Search for the cell housing the specified text and yield its (X, Y) center coordinate. 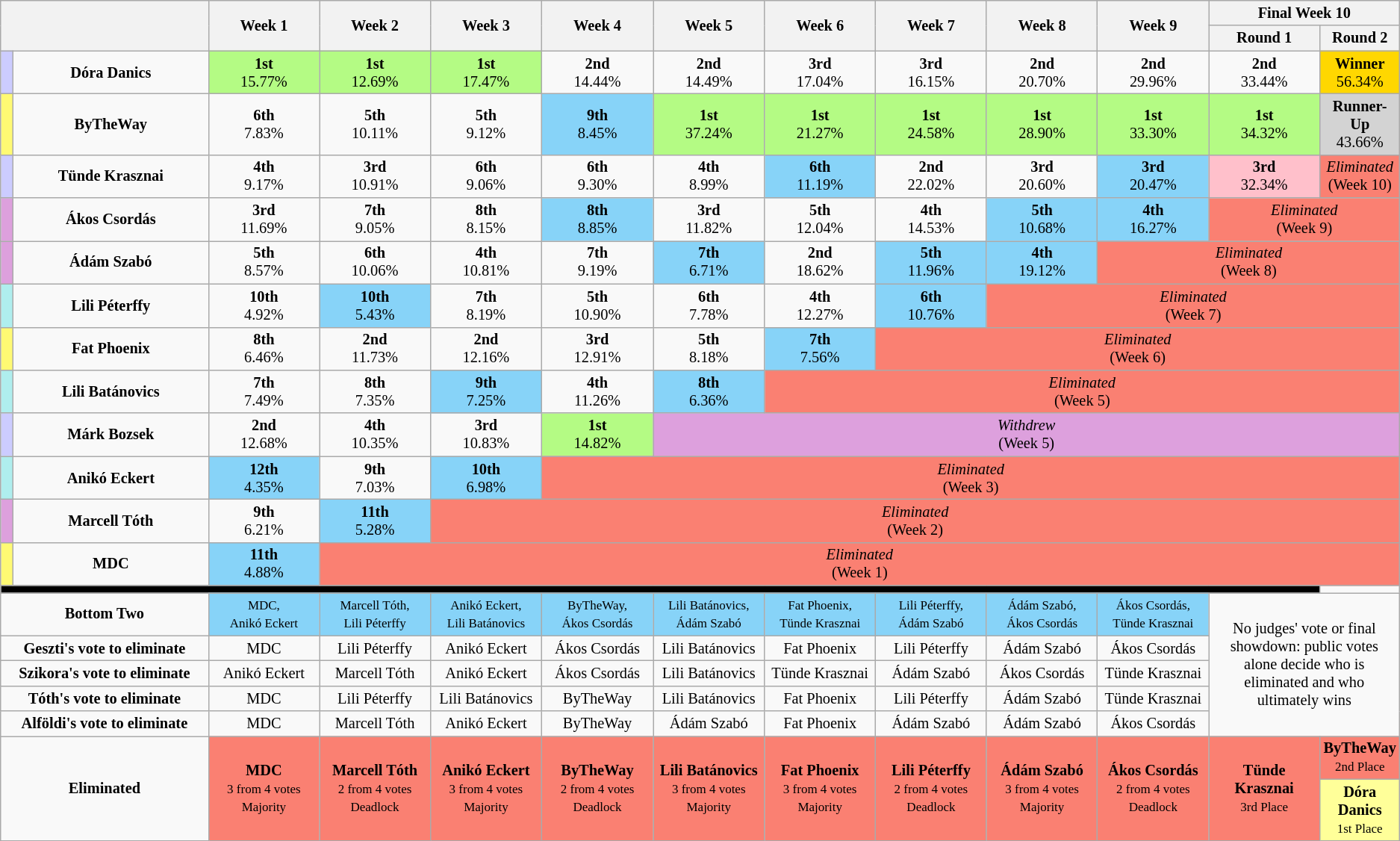
11th4.88% (264, 564)
11th5.28% (375, 521)
Eliminated(Week 3) (971, 478)
10th5.43% (375, 305)
ByTheWay2nd Place (1360, 757)
2nd14.44% (597, 72)
ByTheWay,Ákos Csordás (597, 614)
5th8.18% (709, 349)
3rd16.15% (932, 72)
Geszti's vote to eliminate (105, 648)
3rd11.69% (264, 220)
8th8.15% (485, 220)
3rd10.83% (485, 435)
2nd12.68% (264, 435)
Week 9 (1153, 25)
Week 5 (709, 25)
3rd20.47% (1153, 176)
6th9.06% (485, 176)
5th8.57% (264, 262)
Round 1 (1265, 38)
Eliminated(Week 8) (1248, 262)
MDC3 from 4 votes Majority (264, 787)
Withdrew(Week 5) (1027, 435)
6th9.30% (597, 176)
5th10.68% (1042, 220)
Dóra Danics1st Place (1360, 810)
Fat Phoenix,Tünde Krasznai (820, 614)
Ákos Csordás,Tünde Krasznai (1153, 614)
8th8.85% (597, 220)
Eliminated(Week 9) (1304, 220)
Winner56.34% (1360, 72)
2nd33.44% (1265, 72)
Tóth's vote to eliminate (105, 698)
2nd18.62% (820, 262)
Anikó Eckert,Lili Batánovics (485, 614)
Week 3 (485, 25)
Eliminated(Week 2) (915, 521)
1st12.69% (375, 72)
4th10.81% (485, 262)
Lili Batánovics3 from 4 votes Majority (709, 787)
3rd11.82% (709, 220)
9th7.03% (375, 478)
Szikora's vote to eliminate (105, 673)
Ádám Szabó3 from 4 votes Majority (1042, 787)
Anikó Eckert3 from 4 votes Majority (485, 787)
Eliminated(Week 5) (1083, 391)
5th9.12% (485, 124)
8th7.35% (375, 391)
Eliminated(Week 6) (1138, 349)
2nd11.73% (375, 349)
Dóra Danics (111, 72)
4th10.35% (375, 435)
3rd20.60% (1042, 176)
Final Week 10 (1304, 13)
Week 2 (375, 25)
2nd12.16% (485, 349)
Eliminated(Week 10) (1360, 176)
3rd12.91% (597, 349)
3rd32.34% (1265, 176)
Ádám Szabó,Ákos Csordás (1042, 614)
4th14.53% (932, 220)
1st17.47% (485, 72)
2nd20.70% (1042, 72)
7th6.71% (709, 262)
Alföldi's vote to eliminate (105, 724)
Márk Bozsek (111, 435)
Eliminated(Week 7) (1193, 305)
6th7.78% (709, 305)
6th10.76% (932, 305)
10th4.92% (264, 305)
9th7.25% (485, 391)
Week 4 (597, 25)
7th7.56% (820, 349)
1st24.58% (932, 124)
Lili Péterffy,Ádám Szabó (932, 614)
5th10.90% (597, 305)
3rd10.91% (375, 176)
9th8.45% (597, 124)
2nd29.96% (1153, 72)
7th9.05% (375, 220)
Ákos Csordás2 from 4 votes Deadlock (1153, 787)
1st28.90% (1042, 124)
1st21.27% (820, 124)
1st14.82% (597, 435)
ByTheWay2 from 4 votes Deadlock (597, 787)
6th10.06% (375, 262)
5th10.11% (375, 124)
1st34.32% (1265, 124)
8th6.36% (709, 391)
Bottom Two (105, 614)
No judges' vote or final showdown: public votes alone decide who is eliminated and who ultimately wins (1304, 664)
Fat Phoenix3 from 4 votes Majority (820, 787)
6th11.19% (820, 176)
4th8.99% (709, 176)
7th9.19% (597, 262)
10th6.98% (485, 478)
2nd14.49% (709, 72)
4th12.27% (820, 305)
4th16.27% (1153, 220)
2nd22.02% (932, 176)
5th12.04% (820, 220)
Week 8 (1042, 25)
12th4.35% (264, 478)
Lili Batánovics,Ádám Szabó (709, 614)
1st33.30% (1153, 124)
Week 1 (264, 25)
3rd17.04% (820, 72)
Eliminated(Week 1) (860, 564)
1st15.77% (264, 72)
Week 6 (820, 25)
Marcell Tóth2 from 4 votes Deadlock (375, 787)
9th6.21% (264, 521)
4th11.26% (597, 391)
6th7.83% (264, 124)
Tünde Krasznai3rd Place (1265, 787)
Lili Péterffy2 from 4 votes Deadlock (932, 787)
Week 7 (932, 25)
5th11.96% (932, 262)
1st37.24% (709, 124)
4th19.12% (1042, 262)
7th7.49% (264, 391)
MDC,Anikó Eckert (264, 614)
Eliminated (105, 787)
7th8.19% (485, 305)
Round 2 (1360, 38)
Runner-Up43.66% (1360, 124)
8th6.46% (264, 349)
Marcell Tóth,Lili Péterffy (375, 614)
4th9.17% (264, 176)
